Detect which cell encompasses the target text, then output its [X, Y] center coordinate. 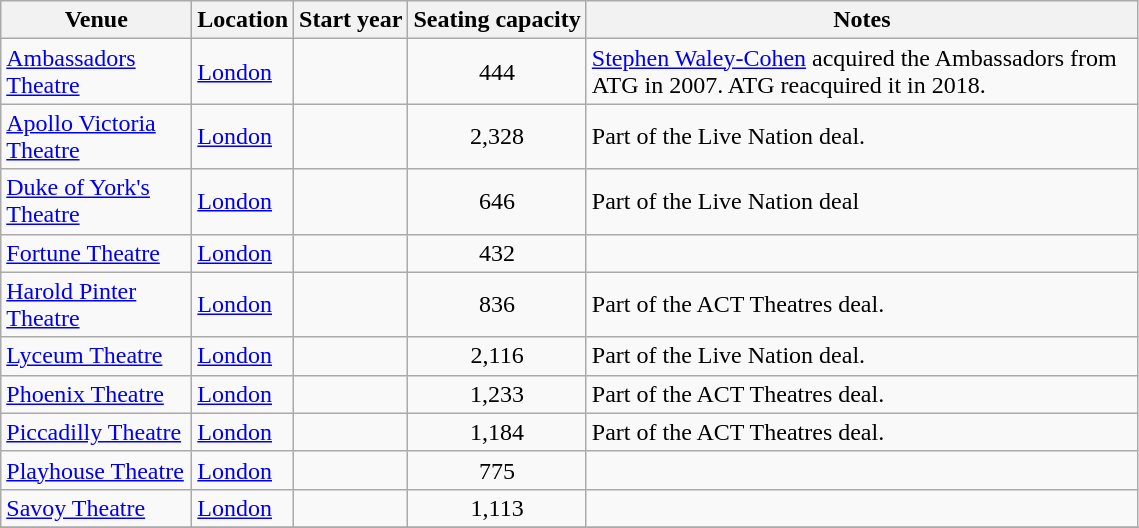
Notes [862, 20]
Fortune Theatre [96, 253]
Savoy Theatre [96, 508]
Lyceum Theatre [96, 356]
Part of the Live Nation deal [862, 202]
Playhouse Theatre [96, 470]
836 [497, 304]
1,233 [497, 394]
1,113 [497, 508]
Location [243, 20]
Harold Pinter Theatre [96, 304]
2,328 [497, 136]
Seating capacity [497, 20]
432 [497, 253]
Ambassadors Theatre [96, 72]
Duke of York's Theatre [96, 202]
Stephen Waley-Cohen acquired the Ambassadors from ATG in 2007. ATG reacquired it in 2018. [862, 72]
Venue [96, 20]
Start year [351, 20]
Apollo Victoria Theatre [96, 136]
Piccadilly Theatre [96, 432]
2,116 [497, 356]
1,184 [497, 432]
775 [497, 470]
444 [497, 72]
646 [497, 202]
Phoenix Theatre [96, 394]
